Determine the (x, y) coordinate at the center of the cell enclosing the given text.  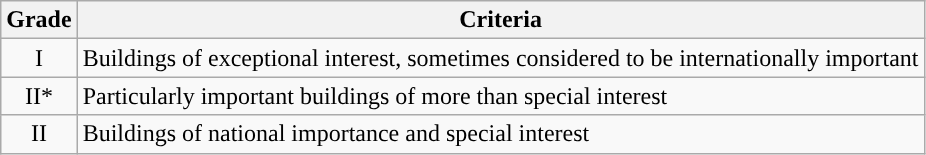
Buildings of national importance and special interest (500, 134)
II* (39, 96)
Criteria (500, 20)
II (39, 134)
I (39, 58)
Grade (39, 20)
Buildings of exceptional interest, sometimes considered to be internationally important (500, 58)
Particularly important buildings of more than special interest (500, 96)
